Capture the cell that displays the provided text and extract its (x, y) central coordinate. 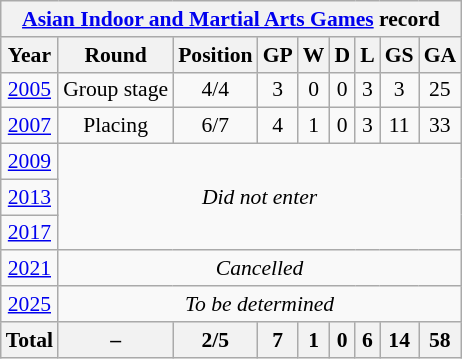
2017 (30, 233)
4/4 (215, 90)
GS (400, 55)
To be determined (260, 304)
6 (368, 340)
11 (400, 126)
– (116, 340)
2013 (30, 197)
D (342, 55)
4 (278, 126)
Cancelled (260, 269)
Asian Indoor and Martial Arts Games record (231, 19)
25 (440, 90)
Total (30, 340)
7 (278, 340)
58 (440, 340)
33 (440, 126)
Round (116, 55)
Position (215, 55)
2025 (30, 304)
Did not enter (260, 198)
2009 (30, 162)
W (314, 55)
6/7 (215, 126)
GA (440, 55)
2021 (30, 269)
2007 (30, 126)
Year (30, 55)
Group stage (116, 90)
Placing (116, 126)
2/5 (215, 340)
2005 (30, 90)
L (368, 55)
14 (400, 340)
GP (278, 55)
